From the cell containing the given text, extract its center point as [X, Y] coordinate. 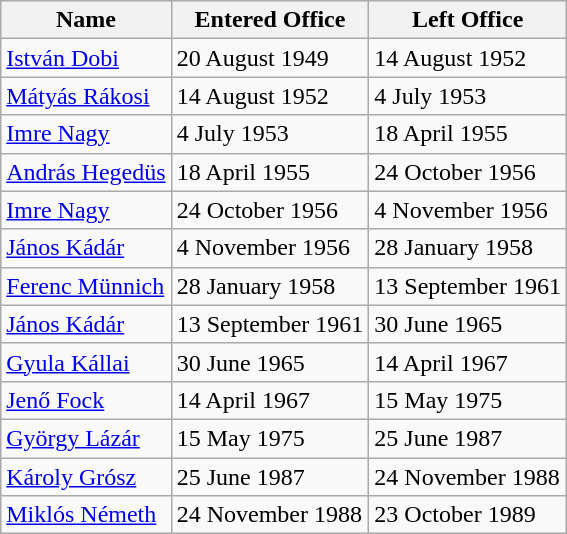
István Dobi [86, 58]
23 October 1989 [468, 515]
Károly Grósz [86, 477]
Name [86, 20]
Entered Office [270, 20]
Gyula Kállai [86, 362]
Mátyás Rákosi [86, 96]
György Lázár [86, 438]
Jenő Fock [86, 400]
20 August 1949 [270, 58]
András Hegedüs [86, 172]
Ferenc Münnich [86, 286]
Miklós Németh [86, 515]
Left Office [468, 20]
